From the cell containing the given text, extract its center point as (x, y) coordinate. 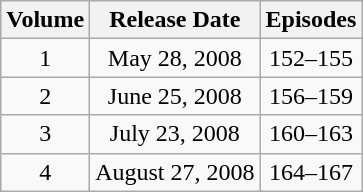
May 28, 2008 (175, 58)
152–155 (311, 58)
June 25, 2008 (175, 96)
1 (46, 58)
164–167 (311, 172)
2 (46, 96)
August 27, 2008 (175, 172)
4 (46, 172)
3 (46, 134)
156–159 (311, 96)
July 23, 2008 (175, 134)
160–163 (311, 134)
Episodes (311, 20)
Volume (46, 20)
Release Date (175, 20)
